Capture the cell that displays the provided text and extract its (x, y) central coordinate. 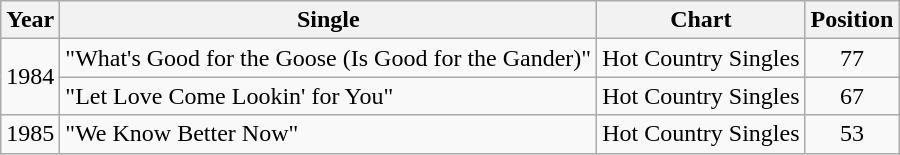
1985 (30, 134)
53 (852, 134)
Chart (701, 20)
77 (852, 58)
"What's Good for the Goose (Is Good for the Gander)" (328, 58)
67 (852, 96)
"Let Love Come Lookin' for You" (328, 96)
1984 (30, 77)
Year (30, 20)
Position (852, 20)
"We Know Better Now" (328, 134)
Single (328, 20)
